Return the (X, Y) coordinate for the center point of the cell that contains the specified text.  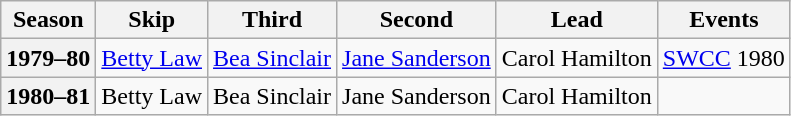
Second (417, 20)
Season (48, 20)
Third (272, 20)
Lead (576, 20)
1980–81 (48, 96)
Skip (152, 20)
1979–80 (48, 58)
SWCC 1980 (724, 58)
Events (724, 20)
